Find where the given text appears and provide that cell's center as (x, y) coordinate. 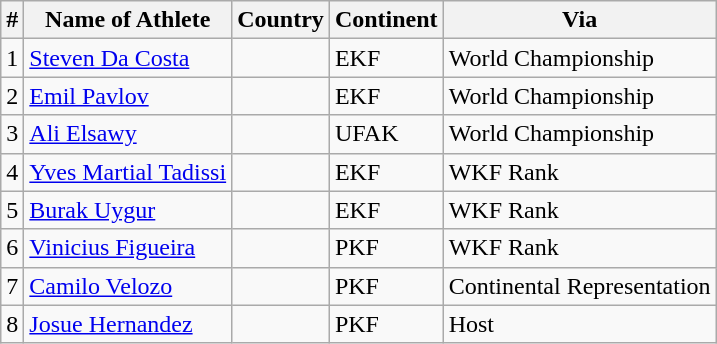
7 (12, 286)
4 (12, 172)
6 (12, 248)
Via (580, 20)
# (12, 20)
2 (12, 96)
UFAK (386, 134)
Continent (386, 20)
8 (12, 324)
Burak Uygur (128, 210)
3 (12, 134)
Host (580, 324)
Name of Athlete (128, 20)
1 (12, 58)
Yves Martial Tadissi (128, 172)
Steven Da Costa (128, 58)
Emil Pavlov (128, 96)
5 (12, 210)
Ali Elsawy (128, 134)
Country (281, 20)
Continental Representation (580, 286)
Vinicius Figueira (128, 248)
Camilo Velozo (128, 286)
Josue Hernandez (128, 324)
